Find where the given text appears and provide that cell's center as (x, y) coordinate. 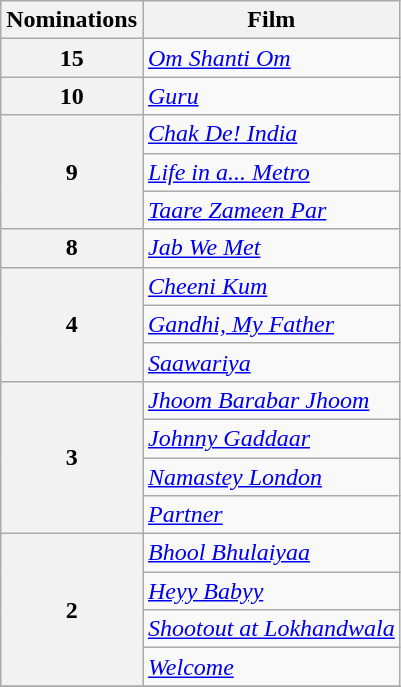
Welcome (271, 667)
Guru (271, 96)
9 (72, 172)
Johnny Gaddaar (271, 438)
Taare Zameen Par (271, 210)
Om Shanti Om (271, 58)
15 (72, 58)
Jab We Met (271, 248)
Chak De! India (271, 134)
Life in a... Metro (271, 172)
2 (72, 610)
8 (72, 248)
Heyy Babyy (271, 591)
Bhool Bhulaiyaa (271, 553)
Nominations (72, 20)
Saawariya (271, 362)
4 (72, 324)
Gandhi, My Father (271, 324)
Jhoom Barabar Jhoom (271, 400)
3 (72, 457)
Film (271, 20)
Cheeni Kum (271, 286)
10 (72, 96)
Partner (271, 515)
Namastey London (271, 477)
Shootout at Lokhandwala (271, 629)
